Pinpoint the cell where the given text exists, returning its [x, y] midpoint coordinate. 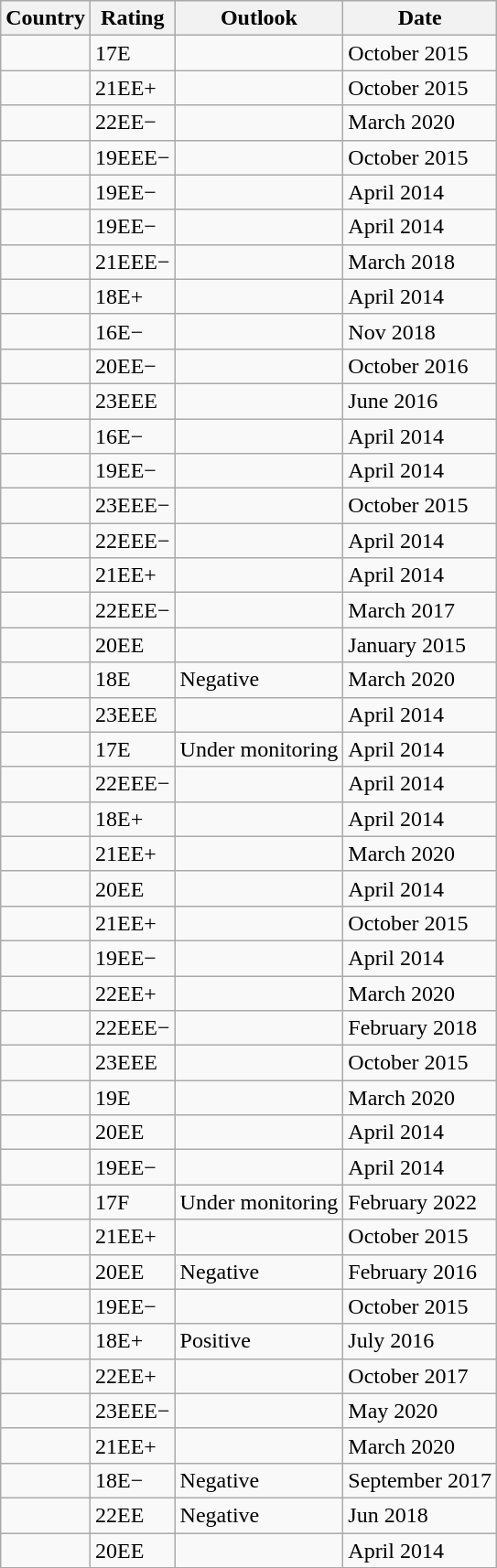
March 2017 [420, 610]
18E [132, 680]
February 2018 [420, 1028]
Rating [132, 18]
18E− [132, 1480]
Nov 2018 [420, 331]
May 2020 [420, 1411]
March 2018 [420, 262]
October 2017 [420, 1376]
February 2016 [420, 1272]
July 2016 [420, 1341]
Positive [259, 1341]
19E [132, 1098]
19EEE− [132, 157]
June 2016 [420, 401]
Outlook [259, 18]
Date [420, 18]
February 2022 [420, 1202]
17F [132, 1202]
January 2015 [420, 645]
22EE− [132, 123]
Country [46, 18]
22EE [132, 1515]
September 2017 [420, 1480]
Jun 2018 [420, 1515]
21EEE− [132, 262]
20EE− [132, 366]
October 2016 [420, 366]
